Return the (x, y) coordinate for the center point of the cell that contains the specified text.  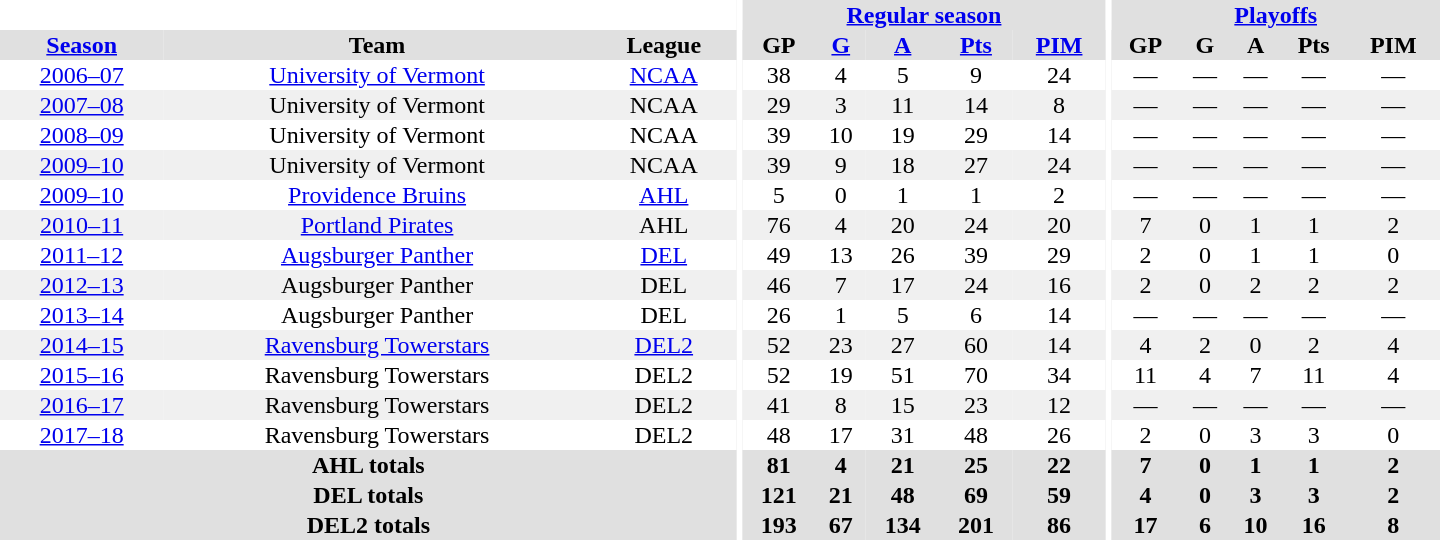
2007–08 (82, 105)
2016–17 (82, 405)
Providence Bruins (377, 195)
25 (976, 465)
67 (840, 525)
2017–18 (82, 435)
46 (778, 285)
12 (1060, 405)
2012–13 (82, 285)
DEL2 totals (368, 525)
2014–15 (82, 345)
69 (976, 495)
13 (840, 255)
2011–12 (82, 255)
DEL totals (368, 495)
2008–09 (82, 135)
League (664, 45)
2015–16 (82, 375)
134 (902, 525)
2010–11 (82, 225)
Portland Pirates (377, 225)
41 (778, 405)
81 (778, 465)
Team (377, 45)
Regular season (924, 15)
2013–14 (82, 315)
70 (976, 375)
34 (1060, 375)
201 (976, 525)
49 (778, 255)
38 (778, 75)
Season (82, 45)
31 (902, 435)
Playoffs (1276, 15)
59 (1060, 495)
2006–07 (82, 75)
121 (778, 495)
76 (778, 225)
193 (778, 525)
AHL totals (368, 465)
60 (976, 345)
86 (1060, 525)
22 (1060, 465)
18 (902, 165)
15 (902, 405)
51 (902, 375)
